Output the [x, y] coordinate of the center of the cell containing the given text.  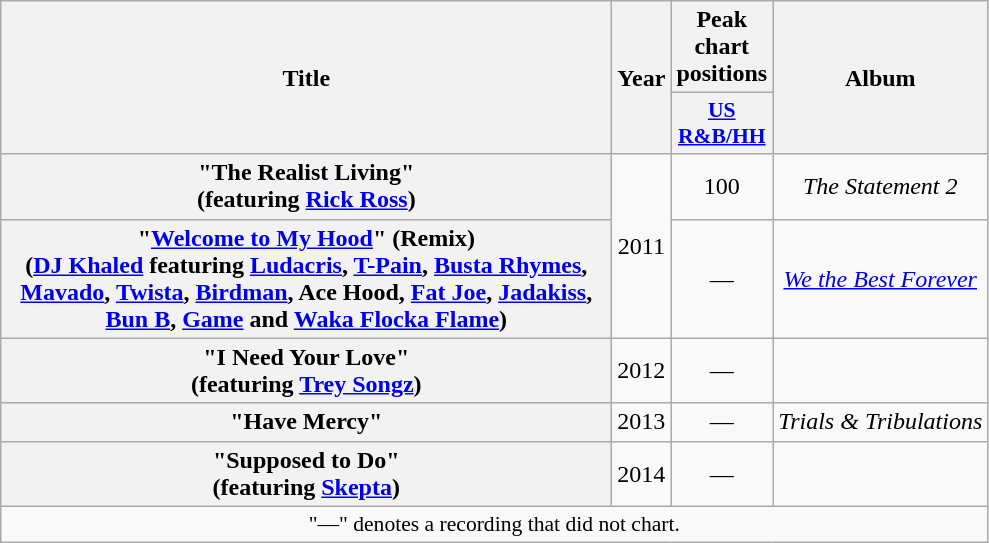
2011 [642, 246]
Album [880, 78]
"Have Mercy" [306, 422]
US R&B/HH [722, 124]
"—" denotes a recording that did not chart. [494, 524]
"Supposed to Do"(featuring Skepta) [306, 474]
2013 [642, 422]
2014 [642, 474]
2012 [642, 370]
We the Best Forever [880, 278]
Year [642, 78]
The Statement 2 [880, 186]
Title [306, 78]
Trials & Tribulations [880, 422]
"The Realist Living"(featuring Rick Ross) [306, 186]
100 [722, 186]
"I Need Your Love"(featuring Trey Songz) [306, 370]
Peak chart positions [722, 47]
